Output the (X, Y) coordinate of the center of the cell containing the given text.  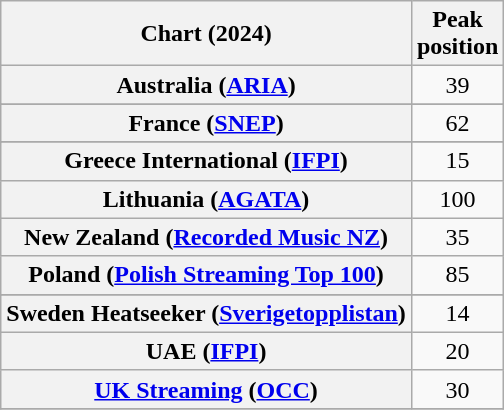
Poland (Polish Streaming Top 100) (206, 275)
20 (457, 351)
UK Streaming (OCC) (206, 389)
UAE (IFPI) (206, 351)
62 (457, 123)
Australia (ARIA) (206, 85)
100 (457, 199)
Lithuania (AGATA) (206, 199)
Greece International (IFPI) (206, 161)
39 (457, 85)
14 (457, 313)
New Zealand (Recorded Music NZ) (206, 237)
Peakposition (457, 34)
France (SNEP) (206, 123)
30 (457, 389)
85 (457, 275)
35 (457, 237)
Sweden Heatseeker (Sverigetopplistan) (206, 313)
15 (457, 161)
Chart (2024) (206, 34)
